From the cell containing the given text, extract its center point as (x, y) coordinate. 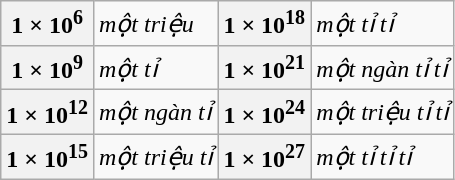
một ngàn tỉ (155, 112)
1 × 1015 (48, 156)
1 × 1012 (48, 112)
1 × 1024 (264, 112)
một tỉ (155, 68)
1 × 1018 (264, 24)
một triệu tỉ (155, 156)
một tỉ tỉ (382, 24)
1 × 1021 (264, 68)
một ngàn tỉ tỉ (382, 68)
1 × 106 (48, 24)
1 × 109 (48, 68)
1 × 1027 (264, 156)
một triệu tỉ tỉ (382, 112)
một triệu (155, 24)
một tỉ tỉ tỉ (382, 156)
